From the cell containing the given text, extract its center point as [x, y] coordinate. 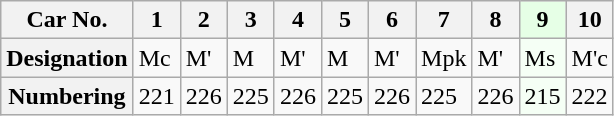
Designation [67, 58]
7 [444, 20]
9 [542, 20]
4 [298, 20]
2 [204, 20]
10 [590, 20]
8 [496, 20]
Car No. [67, 20]
222 [590, 96]
Mc [156, 58]
Ms [542, 58]
215 [542, 96]
5 [344, 20]
Mpk [444, 58]
Numbering [67, 96]
1 [156, 20]
M'c [590, 58]
6 [392, 20]
221 [156, 96]
3 [250, 20]
